Output the [X, Y] coordinate of the center of the cell containing the given text.  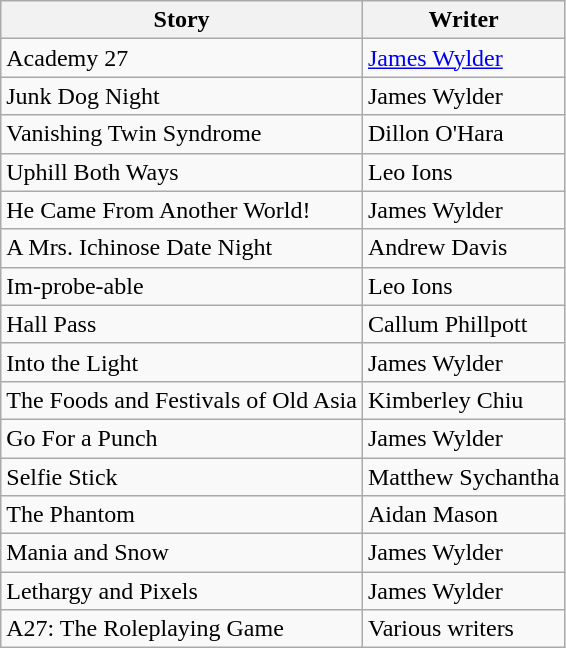
Uphill Both Ways [182, 172]
Selfie Stick [182, 477]
The Phantom [182, 515]
A Mrs. Ichinose Date Night [182, 248]
The Foods and Festivals of Old Asia [182, 400]
Callum Phillpott [463, 324]
Aidan Mason [463, 515]
Lethargy and Pixels [182, 591]
Into the Light [182, 362]
Mania and Snow [182, 553]
Matthew Sychantha [463, 477]
Story [182, 20]
Junk Dog Night [182, 96]
Kimberley Chiu [463, 400]
Im-probe-able [182, 286]
Go For a Punch [182, 438]
Various writers [463, 629]
A27: The Roleplaying Game [182, 629]
Vanishing Twin Syndrome [182, 134]
He Came From Another World! [182, 210]
Andrew Davis [463, 248]
Hall Pass [182, 324]
Dillon O'Hara [463, 134]
Academy 27 [182, 58]
Writer [463, 20]
